Output the [X, Y] coordinate of the center of the cell containing the given text.  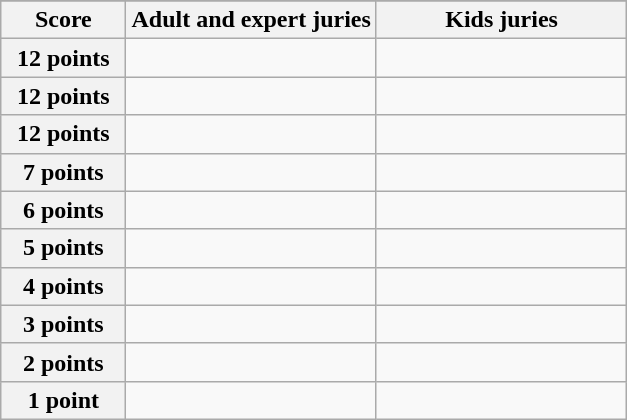
Score [64, 20]
5 points [64, 248]
2 points [64, 362]
6 points [64, 210]
Kids juries [501, 20]
7 points [64, 172]
4 points [64, 286]
1 point [64, 400]
Adult and expert juries [251, 20]
3 points [64, 324]
